Locate the cell with the specified text and output its (x, y) center coordinate. 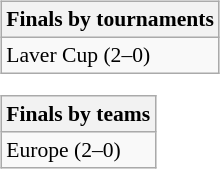
Europe (2–0) (78, 150)
Finals by tournaments (110, 20)
Laver Cup (2–0) (110, 55)
Finals by teams (78, 114)
